Search for the cell housing the specified text and yield its [X, Y] center coordinate. 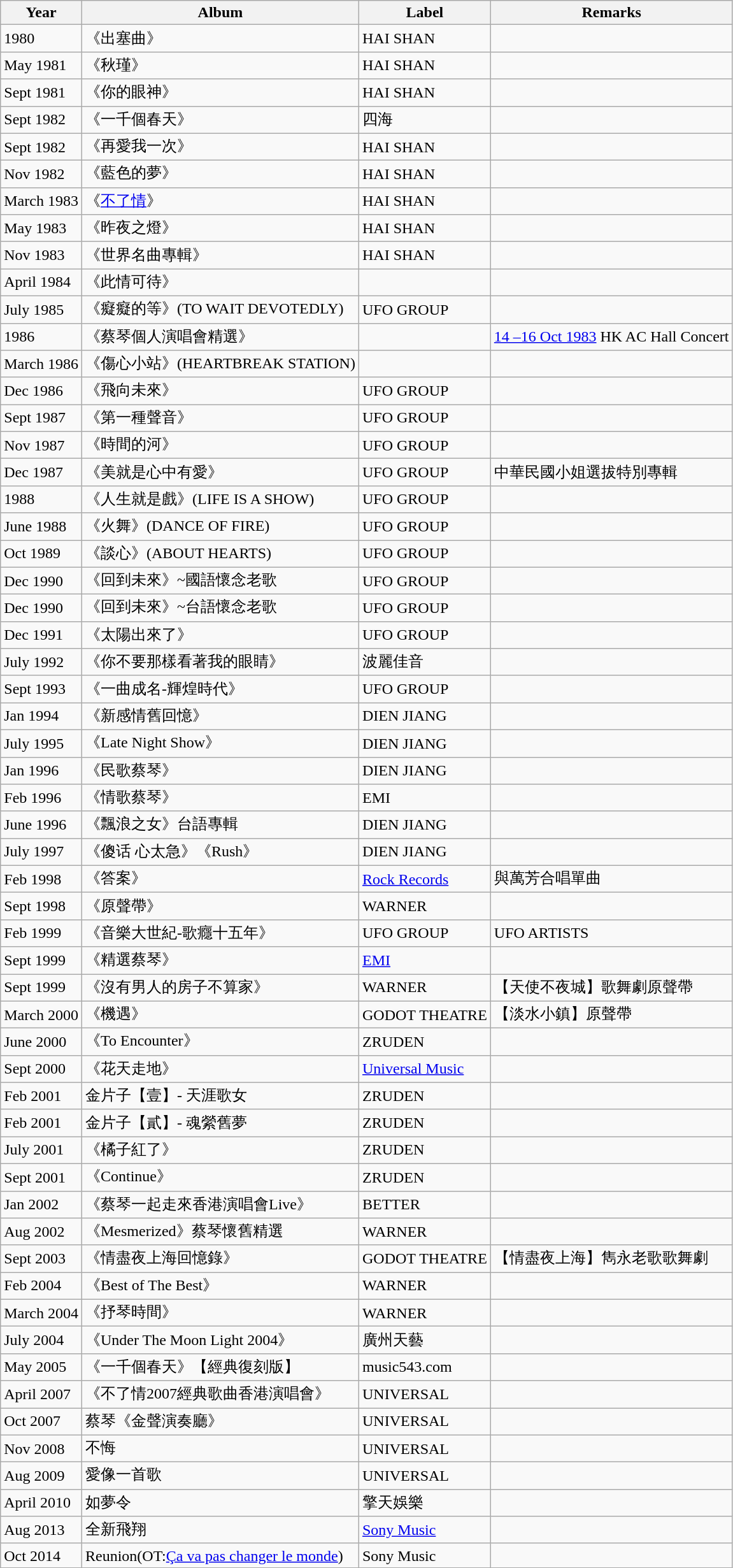
Dec 1987 [41, 473]
金片子【壹】- 天涯歌女 [220, 1096]
Dec 1986 [41, 391]
Label [424, 13]
中華民國小姐選拔特別專輯 [611, 473]
《傷心小站》(HEARTBREAK STATION) [220, 364]
《你的眼神》 [220, 93]
擎天娛樂 [424, 1502]
April 1984 [41, 283]
《談心》(ABOUT HEARTS) [220, 554]
Sept 1993 [41, 689]
《出塞曲》 [220, 38]
Sept 1998 [41, 906]
June 1988 [41, 526]
《一千個春天》【經典復刻版】 [220, 1367]
Sept 2000 [41, 1069]
《回到未來》~國語懷念老歌 [220, 581]
《答案》 [220, 879]
Aug 2002 [41, 1232]
《精選蔡琴》 [220, 961]
《機遇》 [220, 1014]
Oct 2007 [41, 1422]
Rock Records [424, 879]
Universal Music [424, 1069]
《一千個春天》 [220, 120]
14 –16 Oct 1983 HK AC Hall Concert [611, 336]
《Continue》 [220, 1177]
July 2004 [41, 1341]
Aug 2013 [41, 1530]
May 1981 [41, 65]
Oct 2014 [41, 1555]
July 1992 [41, 663]
Nov 2008 [41, 1449]
《再愛我一次》 [220, 147]
《昨夜之燈》 [220, 228]
Jan 1994 [41, 716]
Sept 2003 [41, 1259]
BETTER [424, 1204]
《民歌蔡琴》 [220, 771]
Reunion(OT:Ça va pas changer le monde) [220, 1555]
【天使不夜城】歌舞劇原聲帶 [611, 988]
July 1995 [41, 743]
蔡琴《金聲演奏廳》 [220, 1422]
March 1983 [41, 201]
1980 [41, 38]
《藍色的夢》 [220, 175]
《情盡夜上海回憶錄》 [220, 1259]
music543.com [424, 1367]
July 1985 [41, 310]
Nov 1982 [41, 175]
《飛向未來》 [220, 391]
Album [220, 13]
《Under The Moon Light 2004》 [220, 1341]
Oct 1989 [41, 554]
《蔡琴一起走來香港演唱會Live》 [220, 1204]
《時間的河》 [220, 445]
《癡癡的等》(TO WAIT DEVOTEDLY) [220, 310]
Jan 1996 [41, 771]
Aug 2009 [41, 1476]
《情歌蔡琴》 [220, 798]
《傻话 心太急》《Rush》 [220, 852]
《太陽出來了》 [220, 635]
April 2010 [41, 1502]
Feb 1998 [41, 879]
Year [41, 13]
波麗佳音 [424, 663]
Feb 1996 [41, 798]
《回到未來》~台語懷念老歌 [220, 608]
全新飛翔 [220, 1530]
March 1986 [41, 364]
1986 [41, 336]
與萬芳合唱單曲 [611, 879]
Sept 1987 [41, 418]
愛像一首歌 [220, 1476]
Nov 1983 [41, 255]
《To Encounter》 [220, 1042]
不悔 [220, 1449]
July 1997 [41, 852]
【情盡夜上海】雋永老歌歌舞劇 [611, 1259]
《蔡琴個人演唱會精選》 [220, 336]
March 2004 [41, 1313]
《抒琴時間》 [220, 1313]
July 2001 [41, 1151]
1988 [41, 500]
Remarks [611, 13]
Nov 1987 [41, 445]
《Best of The Best》 [220, 1286]
如夢令 [220, 1502]
《Mesmerized》蔡琴懷舊精選 [220, 1232]
《飄浪之女》台語專輯 [220, 824]
廣州天藝 [424, 1341]
《橘子紅了》 [220, 1151]
《人生就是戲》(LIFE IS A SHOW) [220, 500]
《Late Night Show》 [220, 743]
《一曲成名-輝煌時代》 [220, 689]
《第一種聲音》 [220, 418]
《不了情2007經典歌曲香港演唱會》 [220, 1394]
June 1996 [41, 824]
《新感情舊回憶》 [220, 716]
April 2007 [41, 1394]
《美就是心中有愛》 [220, 473]
《花天走地》 [220, 1069]
Sept 1981 [41, 93]
《此情可待》 [220, 283]
《火舞》(DANCE OF FIRE) [220, 526]
Feb 1999 [41, 933]
June 2000 [41, 1042]
金片子【貳】- 魂縈舊夢 [220, 1123]
《世界名曲專輯》 [220, 255]
《沒有男人的房子不算家》 [220, 988]
《秋瑾》 [220, 65]
Jan 2002 [41, 1204]
Dec 1991 [41, 635]
四海 [424, 120]
March 2000 [41, 1014]
Sept 2001 [41, 1177]
《原聲帶》 [220, 906]
《你不要那樣看著我的眼睛》 [220, 663]
May 2005 [41, 1367]
May 1983 [41, 228]
Feb 2004 [41, 1286]
《不了情》 [220, 201]
【淡水小鎮】原聲帶 [611, 1014]
UFO ARTISTS [611, 933]
《音樂大世紀-歌癮十五年》 [220, 933]
